Provide the [X, Y] coordinate of the cell's center where the given text is located.  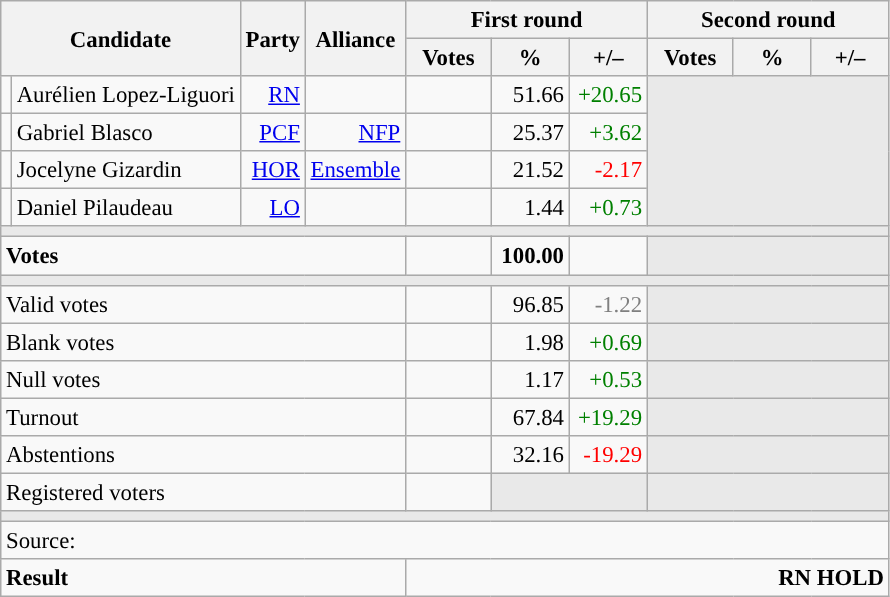
First round [527, 20]
67.84 [530, 417]
Registered voters [204, 492]
Valid votes [204, 304]
Source: [445, 540]
Null votes [204, 379]
25.37 [530, 133]
RN [272, 95]
+0.69 [608, 342]
+0.73 [608, 208]
Abstentions [204, 455]
96.85 [530, 304]
-1.22 [608, 304]
1.98 [530, 342]
-2.17 [608, 170]
LO [272, 208]
+19.29 [608, 417]
1.44 [530, 208]
+0.53 [608, 379]
Second round [768, 20]
NFP [355, 133]
PCF [272, 133]
100.00 [530, 256]
51.66 [530, 95]
Daniel Pilaudeau [126, 208]
1.17 [530, 379]
HOR [272, 170]
+20.65 [608, 95]
21.52 [530, 170]
RN HOLD [648, 578]
Candidate [120, 38]
Jocelyne Gizardin [126, 170]
Blank votes [204, 342]
Alliance [355, 38]
Party [272, 38]
Result [204, 578]
+3.62 [608, 133]
32.16 [530, 455]
Aurélien Lopez-Liguori [126, 95]
Ensemble [355, 170]
Turnout [204, 417]
-19.29 [608, 455]
Gabriel Blasco [126, 133]
